Return [X, Y] of the center of cell containing provided text 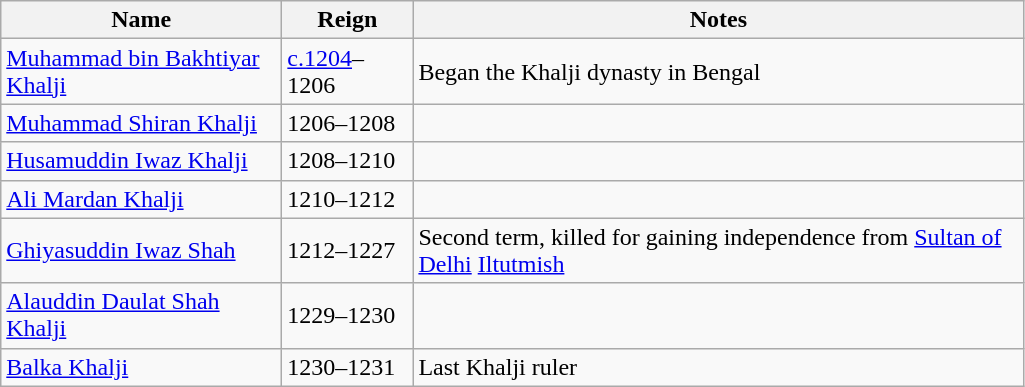
c.1204–1206 [348, 72]
1210–1212 [348, 199]
1212–1227 [348, 250]
1206–1208 [348, 123]
Muhammad bin Bakhtiyar Khalji [142, 72]
1229–1230 [348, 316]
Balka Khalji [142, 367]
Second term, killed for gaining independence from Sultan of Delhi Iltutmish [718, 250]
Ghiyasuddin Iwaz Shah [142, 250]
Notes [718, 20]
Muhammad Shiran Khalji [142, 123]
Name [142, 20]
Ali Mardan Khalji [142, 199]
Began the Khalji dynasty in Bengal [718, 72]
1208–1210 [348, 161]
Last Khalji ruler [718, 367]
Reign [348, 20]
Alauddin Daulat Shah Khalji [142, 316]
1230–1231 [348, 367]
Husamuddin Iwaz Khalji [142, 161]
